Output the (x, y) coordinate of the center of the cell containing the given text.  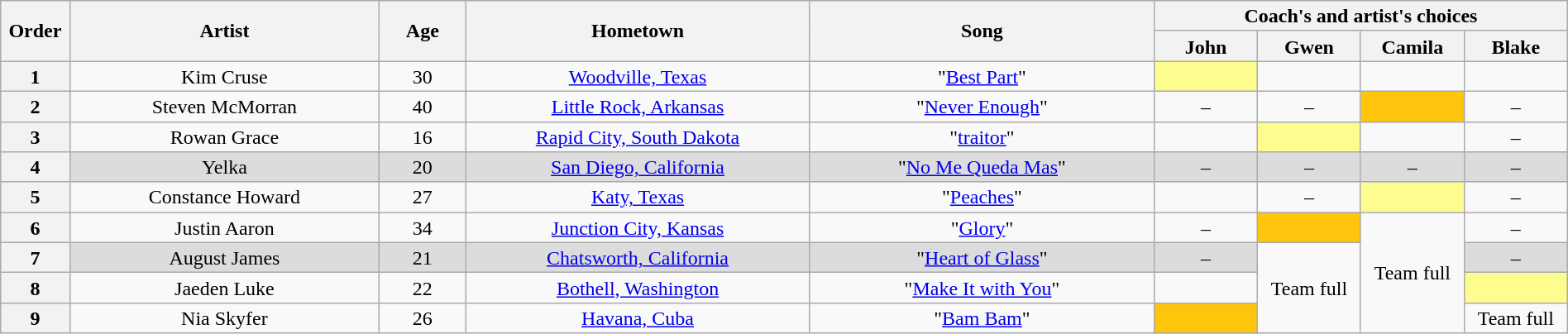
6 (35, 228)
Age (423, 31)
30 (423, 76)
Coach's and artist's choices (1361, 17)
7 (35, 258)
Justin Aaron (225, 228)
Artist (225, 31)
"No Me Queda Mas" (982, 167)
"Peaches" (982, 197)
Song (982, 31)
5 (35, 197)
Rowan Grace (225, 137)
Hometown (638, 31)
"Never Enough" (982, 106)
"Best Part" (982, 76)
Havana, Cuba (638, 317)
16 (423, 137)
Chatsworth, California (638, 258)
4 (35, 167)
20 (423, 167)
26 (423, 317)
Blake (1515, 46)
Katy, Texas (638, 197)
Rapid City, South Dakota (638, 137)
Little Rock, Arkansas (638, 106)
Yelka (225, 167)
August James (225, 258)
Constance Howard (225, 197)
Bothell, Washington (638, 288)
Gwen (1310, 46)
Steven McMorran (225, 106)
Kim Cruse (225, 76)
John (1206, 46)
2 (35, 106)
1 (35, 76)
3 (35, 137)
"Glory" (982, 228)
San Diego, California (638, 167)
Junction City, Kansas (638, 228)
Jaeden Luke (225, 288)
Woodville, Texas (638, 76)
Camila (1413, 46)
Nia Skyfer (225, 317)
21 (423, 258)
27 (423, 197)
"Bam Bam" (982, 317)
"traitor" (982, 137)
Order (35, 31)
8 (35, 288)
"Heart of Glass" (982, 258)
34 (423, 228)
22 (423, 288)
40 (423, 106)
9 (35, 317)
"Make It with You" (982, 288)
